Locate the cell with the specified text and output its (x, y) center coordinate. 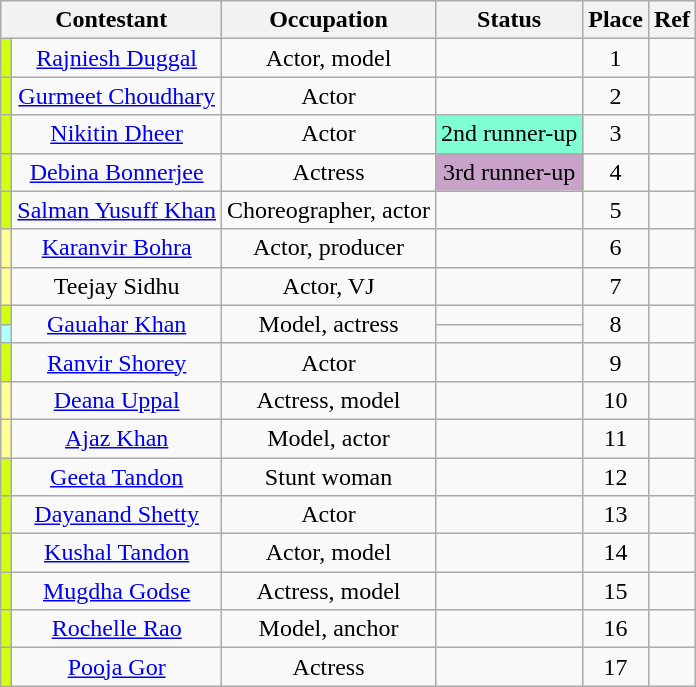
Deana Uppal (117, 400)
Teejay Sidhu (117, 286)
Occupation (329, 20)
Model, anchor (329, 629)
5 (616, 210)
Model, actress (329, 324)
8 (616, 324)
Gurmeet Choudhary (117, 96)
2nd runner-up (510, 134)
Salman Yusuff Khan (117, 210)
Choreographer, actor (329, 210)
Actor, VJ (329, 286)
Status (510, 20)
14 (616, 553)
16 (616, 629)
6 (616, 248)
1 (616, 58)
10 (616, 400)
3rd runner-up (510, 172)
3 (616, 134)
Debina Bonnerjee (117, 172)
12 (616, 477)
13 (616, 515)
Pooja Gor (117, 667)
15 (616, 591)
Ranvir Shorey (117, 362)
Rajniesh Duggal (117, 58)
11 (616, 438)
9 (616, 362)
Actor, producer (329, 248)
Karanvir Bohra (117, 248)
Gauahar Khan (117, 324)
Dayanand Shetty (117, 515)
17 (616, 667)
Model, actor (329, 438)
Ref (672, 20)
Contestant (112, 20)
Place (616, 20)
Mugdha Godse (117, 591)
4 (616, 172)
Rochelle Rao (117, 629)
Ajaz Khan (117, 438)
2 (616, 96)
Kushal Tandon (117, 553)
Geeta Tandon (117, 477)
Stunt woman (329, 477)
7 (616, 286)
Nikitin Dheer (117, 134)
